Determine the (X, Y) coordinate at the center of the cell enclosing the given text.  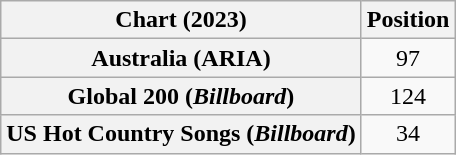
Position (408, 20)
Australia (ARIA) (181, 58)
97 (408, 58)
Global 200 (Billboard) (181, 96)
US Hot Country Songs (Billboard) (181, 134)
124 (408, 96)
34 (408, 134)
Chart (2023) (181, 20)
